Return the (X, Y) coordinate for the center point of the cell that contains the specified text.  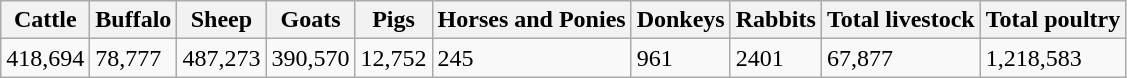
390,570 (310, 58)
418,694 (46, 58)
2401 (776, 58)
245 (532, 58)
78,777 (134, 58)
Rabbits (776, 20)
961 (680, 58)
487,273 (222, 58)
Goats (310, 20)
Cattle (46, 20)
Total livestock (900, 20)
Total poultry (1053, 20)
1,218,583 (1053, 58)
67,877 (900, 58)
Horses and Ponies (532, 20)
Pigs (394, 20)
12,752 (394, 58)
Sheep (222, 20)
Donkeys (680, 20)
Buffalo (134, 20)
